Return the [x, y] coordinate for the center point of the cell that contains the specified text.  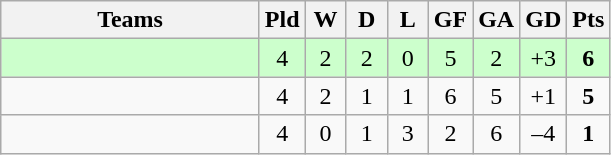
+3 [544, 58]
D [366, 20]
3 [408, 134]
Pld [282, 20]
+1 [544, 96]
GA [496, 20]
–4 [544, 134]
Pts [588, 20]
Teams [130, 20]
GF [450, 20]
GD [544, 20]
W [326, 20]
L [408, 20]
